Pinpoint the cell where the given text exists, returning its (X, Y) midpoint coordinate. 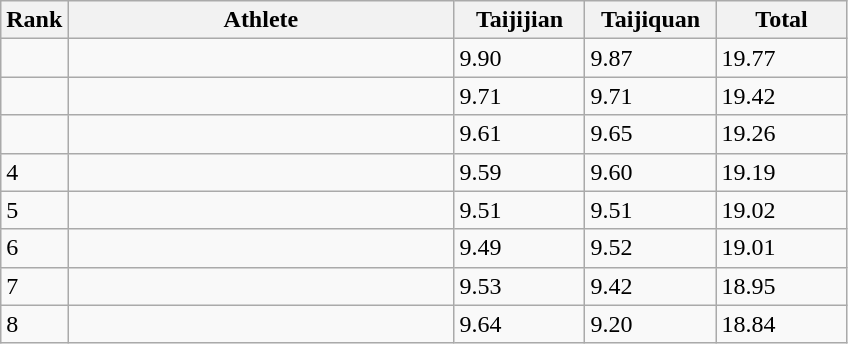
9.52 (650, 248)
9.20 (650, 324)
9.49 (520, 248)
6 (34, 248)
9.61 (520, 134)
9.59 (520, 172)
18.84 (782, 324)
19.77 (782, 58)
5 (34, 210)
Taijiquan (650, 20)
19.02 (782, 210)
9.53 (520, 286)
9.65 (650, 134)
9.87 (650, 58)
19.01 (782, 248)
4 (34, 172)
Rank (34, 20)
Athlete (261, 20)
18.95 (782, 286)
19.42 (782, 96)
19.19 (782, 172)
7 (34, 286)
9.60 (650, 172)
9.42 (650, 286)
9.64 (520, 324)
Total (782, 20)
8 (34, 324)
19.26 (782, 134)
9.90 (520, 58)
Taijijian (520, 20)
